Scan for the cell matching the given text and deliver its (X, Y) coordinate at center. 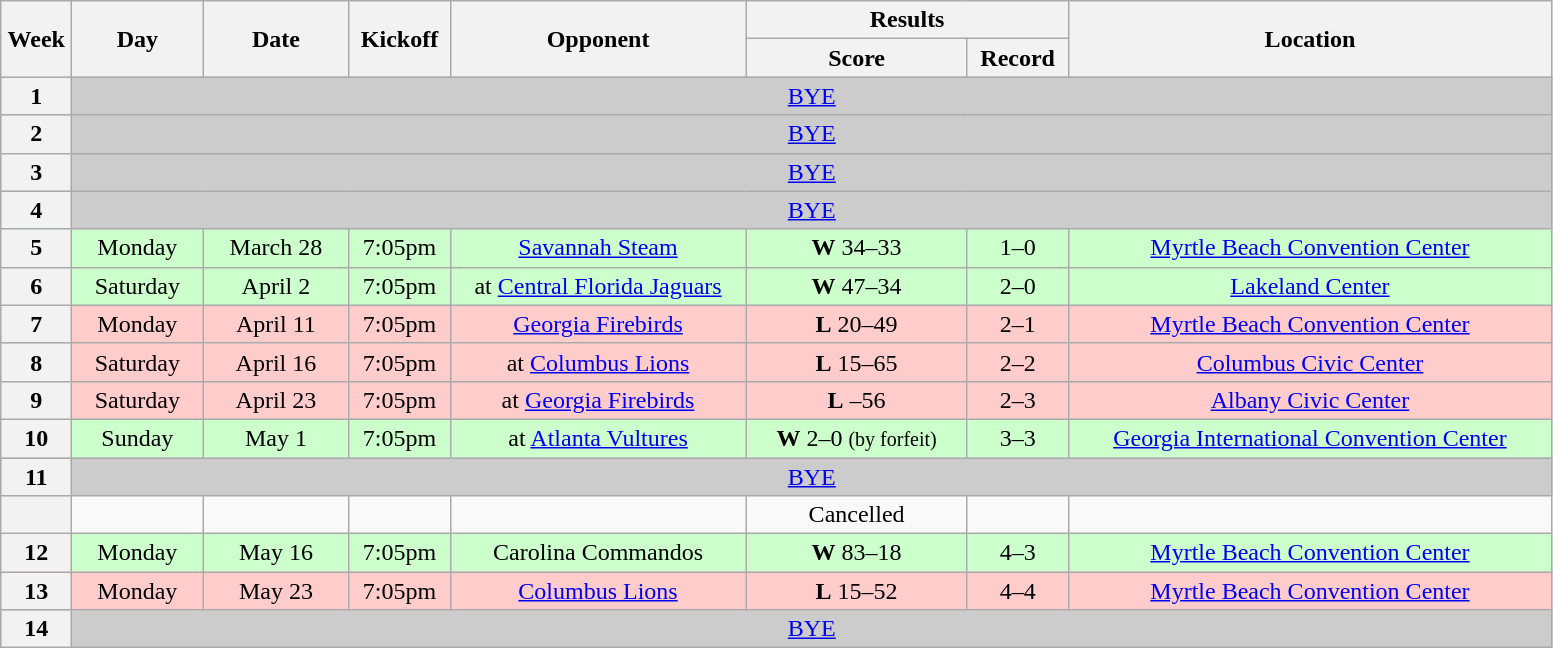
Score (856, 58)
3 (36, 172)
at Central Florida Jaguars (598, 286)
5 (36, 248)
May 16 (276, 553)
Lakeland Center (1310, 286)
Record (1018, 58)
at Columbus Lions (598, 362)
W 83–18 (856, 553)
Columbus Civic Center (1310, 362)
1 (36, 96)
1–0 (1018, 248)
L 20–49 (856, 324)
May 1 (276, 438)
13 (36, 591)
Savannah Steam (598, 248)
L 15–52 (856, 591)
Georgia International Convention Center (1310, 438)
April 16 (276, 362)
2–3 (1018, 400)
2–1 (1018, 324)
Opponent (598, 39)
April 23 (276, 400)
6 (36, 286)
9 (36, 400)
Cancelled (856, 515)
W 2–0 (by forfeit) (856, 438)
Kickoff (400, 39)
Sunday (138, 438)
April 2 (276, 286)
W 34–33 (856, 248)
8 (36, 362)
Columbus Lions (598, 591)
4–3 (1018, 553)
Day (138, 39)
W 47–34 (856, 286)
2 (36, 134)
2–0 (1018, 286)
11 (36, 477)
March 28 (276, 248)
Week (36, 39)
May 23 (276, 591)
3–3 (1018, 438)
2–2 (1018, 362)
Albany Civic Center (1310, 400)
L 15–65 (856, 362)
4–4 (1018, 591)
Georgia Firebirds (598, 324)
Date (276, 39)
at Georgia Firebirds (598, 400)
Results (907, 20)
at Atlanta Vultures (598, 438)
Carolina Commandos (598, 553)
14 (36, 629)
12 (36, 553)
10 (36, 438)
April 11 (276, 324)
7 (36, 324)
Location (1310, 39)
L –56 (856, 400)
4 (36, 210)
